Pinpoint the cell where the given text exists, returning its [x, y] midpoint coordinate. 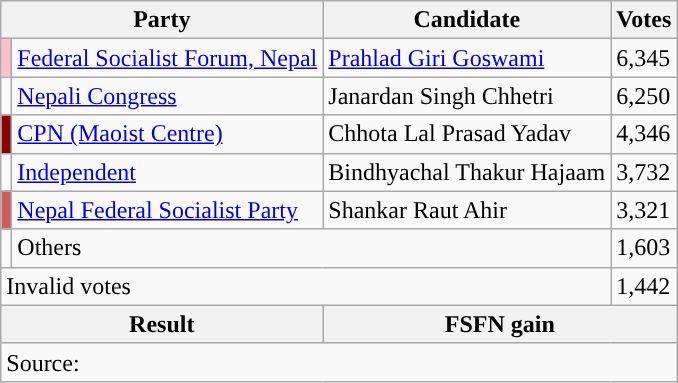
Party [162, 20]
CPN (Maoist Centre) [168, 134]
Candidate [467, 20]
Federal Socialist Forum, Nepal [168, 58]
Result [162, 324]
Chhota Lal Prasad Yadav [467, 134]
4,346 [644, 134]
Shankar Raut Ahir [467, 210]
Independent [168, 172]
Nepal Federal Socialist Party [168, 210]
Others [312, 248]
Votes [644, 20]
3,321 [644, 210]
Prahlad Giri Goswami [467, 58]
Nepali Congress [168, 96]
FSFN gain [500, 324]
3,732 [644, 172]
6,345 [644, 58]
1,603 [644, 248]
Bindhyachal Thakur Hajaam [467, 172]
Invalid votes [306, 286]
1,442 [644, 286]
6,250 [644, 96]
Source: [339, 362]
Janardan Singh Chhetri [467, 96]
